Capture the cell that displays the provided text and extract its [x, y] central coordinate. 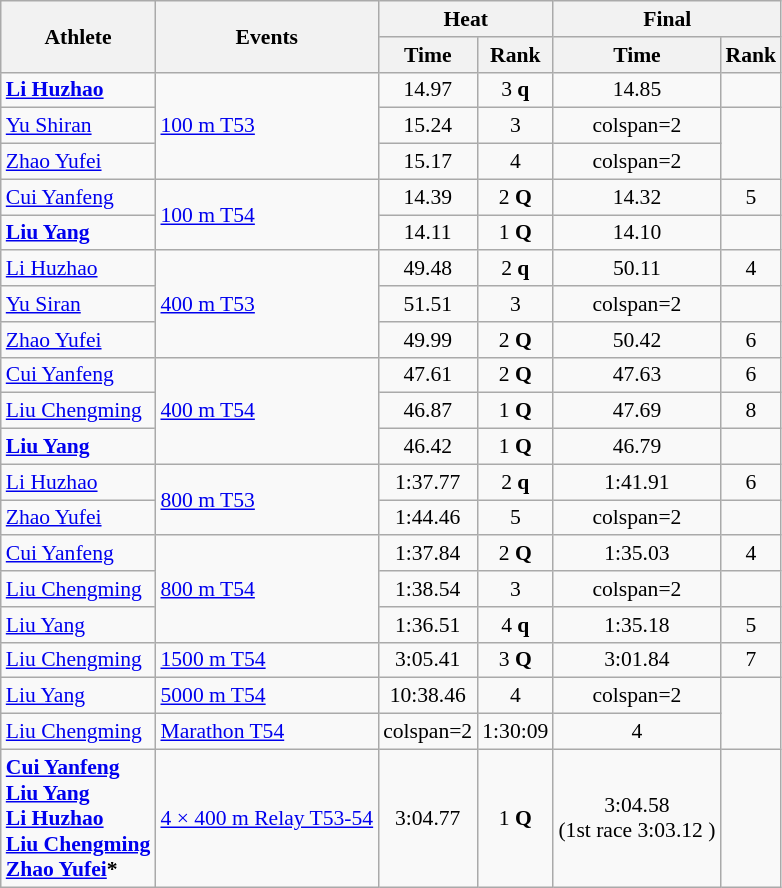
Athlete [78, 36]
51.51 [428, 304]
Heat [466, 19]
3:01.84 [636, 660]
50.42 [636, 340]
47.69 [636, 411]
47.61 [428, 375]
14.85 [636, 90]
100 m T54 [266, 214]
47.63 [636, 375]
5000 m T54 [266, 696]
3 Q [515, 660]
3 q [515, 90]
50.11 [636, 269]
1:35.03 [636, 554]
3:05.41 [428, 660]
7 [752, 660]
1:36.51 [428, 625]
1500 m T54 [266, 660]
Yu Shiran [78, 126]
49.48 [428, 269]
49.99 [428, 340]
1:37.77 [428, 482]
8 [752, 411]
1:37.84 [428, 554]
100 m T53 [266, 126]
Cui YanfengLiu YangLi HuzhaoLiu ChengmingZhao Yufei* [78, 818]
46.42 [428, 447]
15.17 [428, 162]
Yu Siran [78, 304]
14.11 [428, 233]
800 m T54 [266, 590]
14.39 [428, 197]
3:04.58(1st race 3:03.12 ) [636, 818]
Marathon T54 [266, 732]
4 × 400 m Relay T53-54 [266, 818]
3:04.77 [428, 818]
15.24 [428, 126]
Final [667, 19]
46.79 [636, 447]
400 m T54 [266, 410]
800 m T53 [266, 500]
46.87 [428, 411]
1:38.54 [428, 589]
1:30:09 [515, 732]
4 q [515, 625]
Events [266, 36]
14.97 [428, 90]
14.10 [636, 233]
1:41.91 [636, 482]
400 m T53 [266, 304]
10:38.46 [428, 696]
14.32 [636, 197]
1:44.46 [428, 518]
1:35.18 [636, 625]
